Output the [X, Y] coordinate of the center of the cell containing the given text.  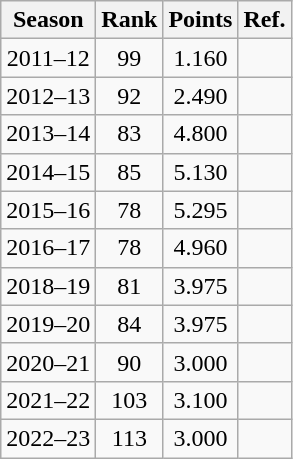
2021–22 [48, 400]
81 [130, 286]
90 [130, 362]
1.160 [200, 58]
2018–19 [48, 286]
2015–16 [48, 210]
4.800 [200, 134]
99 [130, 58]
Rank [130, 20]
2022–23 [48, 438]
Points [200, 20]
Season [48, 20]
103 [130, 400]
92 [130, 96]
113 [130, 438]
2011–12 [48, 58]
2012–13 [48, 96]
5.130 [200, 172]
85 [130, 172]
2.490 [200, 96]
2016–17 [48, 248]
3.100 [200, 400]
2019–20 [48, 324]
5.295 [200, 210]
2013–14 [48, 134]
Ref. [264, 20]
84 [130, 324]
4.960 [200, 248]
2014–15 [48, 172]
83 [130, 134]
2020–21 [48, 362]
